Scan for the cell matching the given text and deliver its (x, y) coordinate at center. 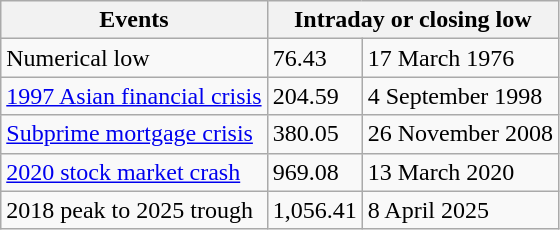
4 September 1998 (460, 96)
2020 stock market crash (134, 172)
17 March 1976 (460, 58)
Events (134, 20)
380.05 (314, 134)
76.43 (314, 58)
1997 Asian financial crisis (134, 96)
Subprime mortgage crisis (134, 134)
204.59 (314, 96)
Numerical low (134, 58)
2018 peak to 2025 trough (134, 210)
1,056.41 (314, 210)
26 November 2008 (460, 134)
13 March 2020 (460, 172)
8 April 2025 (460, 210)
Intraday or closing low (412, 20)
969.08 (314, 172)
